Detect which cell encompasses the target text, then output its [X, Y] center coordinate. 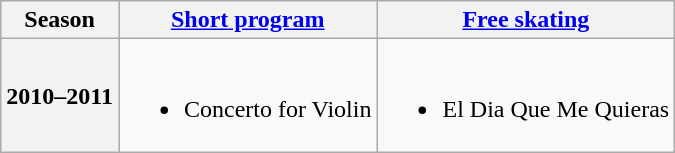
Free skating [526, 20]
Season [60, 20]
El Dia Que Me Quieras [526, 96]
2010–2011 [60, 96]
Concerto for Violin [247, 96]
Short program [247, 20]
